Locate the cell with the specified text and output its (X, Y) center coordinate. 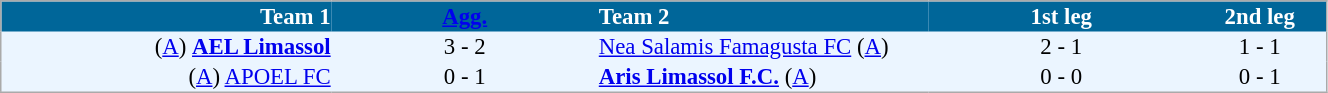
1 - 1 (1260, 47)
1st leg (1062, 16)
(A) APOEL FC (166, 77)
Aris Limassol F.C. (A) (762, 77)
Team 2 (762, 16)
2nd leg (1260, 16)
Agg. (464, 16)
Nea Salamis Famagusta FC (A) (762, 47)
2 - 1 (1062, 47)
3 - 2 (464, 47)
0 - 0 (1062, 77)
Team 1 (166, 16)
(A) AEL Limassol (166, 47)
